Provide the [X, Y] coordinate of the cell's center where the given text is located.  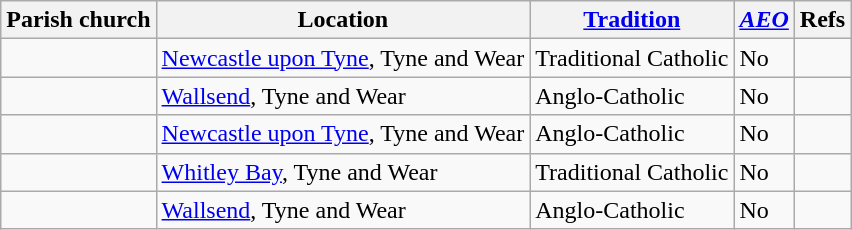
Location [343, 20]
AEO [764, 20]
Parish church [78, 20]
Refs [822, 20]
Tradition [632, 20]
Whitley Bay, Tyne and Wear [343, 172]
